Identify which cell holds the provided text, then report its [X, Y] central coordinate. 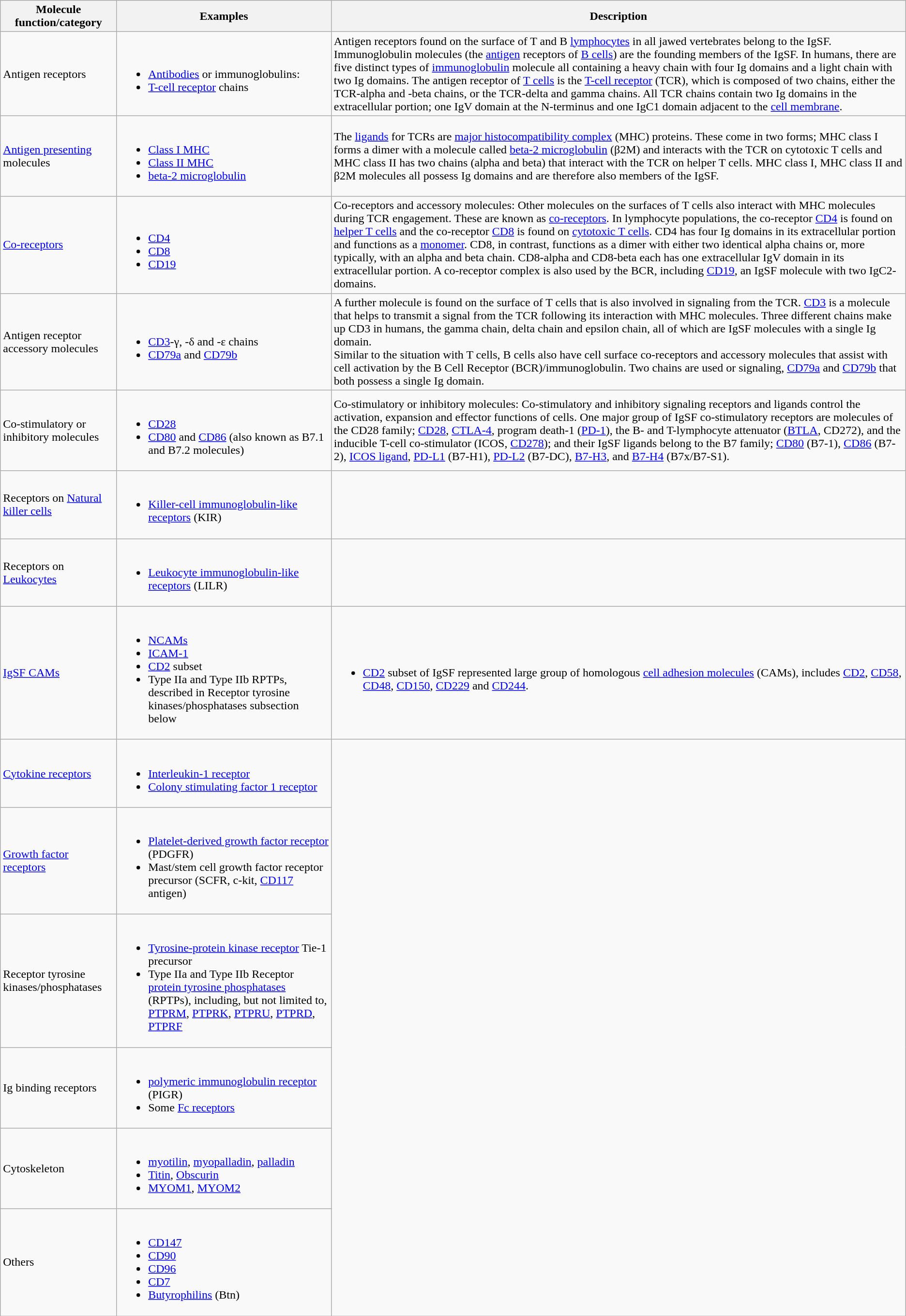
Killer-cell immunoglobulin-like receptors (KIR) [224, 505]
Growth factor receptors [59, 860]
Molecule function/category [59, 16]
CD4CD8CD19 [224, 245]
NCAMsICAM-1CD2 subsetType IIa and Type IIb RPTPs, described in Receptor tyrosine kinases/phosphatases subsection below [224, 673]
Antigen receptor accessory molecules [59, 342]
Cytokine receptors [59, 773]
IgSF CAMs [59, 673]
Cytoskeleton [59, 1169]
CD3-γ, -δ and -ε chainsCD79a and CD79b [224, 342]
Antigen receptors [59, 74]
Antigen presenting molecules [59, 156]
CD147CD90CD96CD7Butyrophilins (Btn) [224, 1263]
Antibodies or immunoglobulins:T-cell receptor chains [224, 74]
Ig binding receptors [59, 1088]
polymeric immunoglobulin receptor (PIGR)Some Fc receptors [224, 1088]
Receptors on Leukocytes [59, 572]
Co-receptors [59, 245]
Interleukin-1 receptorColony stimulating factor 1 receptor [224, 773]
Receptors on Natural killer cells [59, 505]
Examples [224, 16]
Platelet-derived growth factor receptor (PDGFR)Mast/stem cell growth factor receptor precursor (SCFR, c-kit, CD117 antigen) [224, 860]
Description [619, 16]
Receptor tyrosine kinases/phosphatases [59, 980]
CD2 subset of IgSF represented large group of homologous cell adhesion molecules (CAMs), includes CD2, CD58, CD48, CD150, CD229 and CD244. [619, 673]
Co-stimulatory or inhibitory molecules [59, 431]
Class I MHCClass II MHCbeta-2 microglobulin [224, 156]
Leukocyte immunoglobulin-like receptors (LILR) [224, 572]
CD28CD80 and CD86 (also known as B7.1 and B7.2 molecules) [224, 431]
Others [59, 1263]
myotilin, myopalladin, palladinTitin, ObscurinMYOM1, MYOM2 [224, 1169]
